Capture the cell that displays the provided text and extract its [x, y] central coordinate. 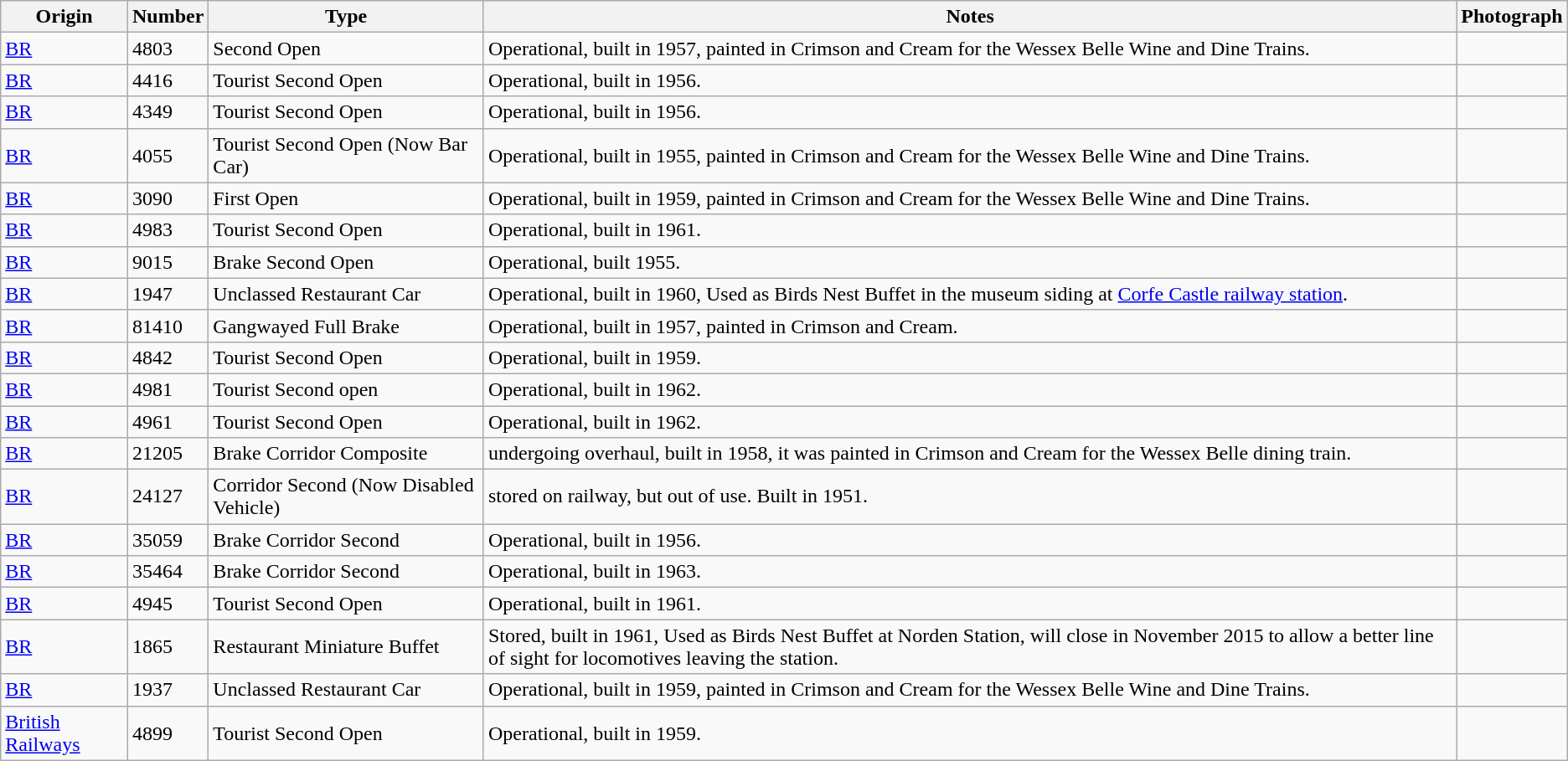
21205 [168, 454]
1947 [168, 294]
Restaurant Miniature Buffet [347, 646]
Second Open [347, 49]
Operational, built 1955. [970, 262]
Tourist Second open [347, 389]
Number [168, 17]
Operational, built in 1957, painted in Crimson and Cream for the Wessex Belle Wine and Dine Trains. [970, 49]
1937 [168, 690]
British Railways [64, 733]
First Open [347, 198]
4981 [168, 389]
Brake Corridor Composite [347, 454]
4983 [168, 230]
Operational, built in 1960, Used as Birds Nest Buffet in the museum siding at Corfe Castle railway station. [970, 294]
Notes [970, 17]
Type [347, 17]
Corridor Second (Now Disabled Vehicle) [347, 497]
35059 [168, 540]
35464 [168, 572]
stored on railway, but out of use. Built in 1951. [970, 497]
Tourist Second Open (Now Bar Car) [347, 156]
4899 [168, 733]
4945 [168, 604]
Gangwayed Full Brake [347, 326]
4842 [168, 357]
Operational, built in 1963. [970, 572]
Operational, built in 1957, painted in Crimson and Cream. [970, 326]
Photograph [1512, 17]
Operational, built in 1955, painted in Crimson and Cream for the Wessex Belle Wine and Dine Trains. [970, 156]
24127 [168, 497]
4349 [168, 112]
4055 [168, 156]
1865 [168, 646]
undergoing overhaul, built in 1958, it was painted in Crimson and Cream for the Wessex Belle dining train. [970, 454]
81410 [168, 326]
Origin [64, 17]
Brake Second Open [347, 262]
3090 [168, 198]
4416 [168, 80]
4961 [168, 421]
9015 [168, 262]
4803 [168, 49]
